Scan for the cell matching the given text and deliver its (x, y) coordinate at center. 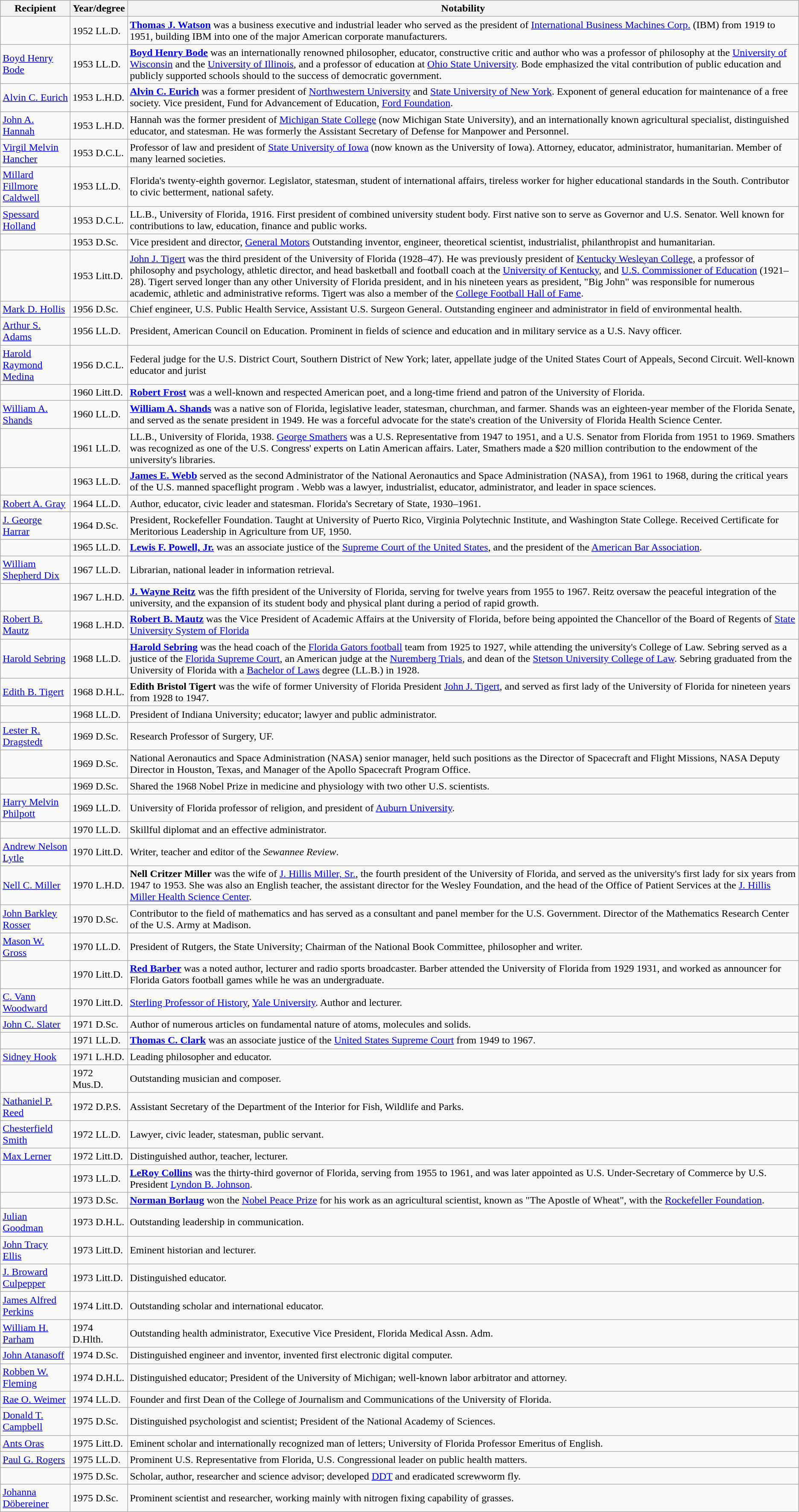
Outstanding musician and composer. (464, 1079)
1971 LL.D. (99, 1040)
J. Broward Culpepper (35, 1278)
Distinguished educator. (464, 1278)
Johanna Döbereiner (35, 1498)
Leading philosopher and educator. (464, 1057)
1974 Litt.D. (99, 1306)
Sterling Professor of History, Yale University. Author and lecturer. (464, 1002)
Julian Goodman (35, 1222)
1971 D.Sc. (99, 1024)
Max Lerner (35, 1156)
Shared the 1968 Nobel Prize in medicine and physiology with two other U.S. scientists. (464, 786)
Skillful diplomat and an effective administrator. (464, 830)
John Atanasoff (35, 1355)
1974 D.H.L. (99, 1378)
1972 LL.D. (99, 1134)
1972 D.P.S. (99, 1106)
William Shepherd Dix (35, 569)
John A. Hannah (35, 125)
Recipient (35, 9)
President of Rutgers, the State University; Chairman of the National Book Committee, philosopher and writer. (464, 947)
1974 D.Hlth. (99, 1333)
1956 LL.D. (99, 331)
Author of numerous articles on fundamental nature of atoms, molecules and solids. (464, 1024)
President, American Council on Education. Prominent in fields of science and education and in military service as a U.S. Navy officer. (464, 331)
William A. Shands (35, 415)
1975 LL.D. (99, 1460)
Norman Borlaug won the Nobel Peace Prize for his work as an agricultural scientist, known as "The Apostle of Wheat", with the Rockefeller Foundation. (464, 1200)
1953 Litt.D. (99, 276)
Distinguished author, teacher, lecturer. (464, 1156)
1972 Litt.D. (99, 1156)
1963 LL.D. (99, 481)
Lawyer, civic leader, statesman, public servant. (464, 1134)
Author, educator, civic leader and statesman. Florida's Secretary of State, 1930–1961. (464, 504)
Virgil Melvin Hancher (35, 153)
1967 L.H.D. (99, 597)
Outstanding scholar and international educator. (464, 1306)
1952 LL.D. (99, 31)
Paul G. Rogers (35, 1460)
Nell C. Miller (35, 886)
1968 L.H.D. (99, 625)
Andrew Nelson Lytle (35, 852)
1960 LL.D. (99, 415)
1956 D.Sc. (99, 309)
Arthur S. Adams (35, 331)
John C. Slater (35, 1024)
Harold Raymond Medina (35, 364)
University of Florida professor of religion, and president of Auburn University. (464, 808)
Year/degree (99, 9)
Mark D. Hollis (35, 309)
Rae O. Weimer (35, 1399)
Prominent U.S. Representative from Florida, U.S. Congressional leader on public health matters. (464, 1460)
1970 D.Sc. (99, 919)
Outstanding leadership in communication. (464, 1222)
1967 LL.D. (99, 569)
Vice president and director, General Motors Outstanding inventor, engineer, theoretical scientist, industrialist, philanthropist and humanitarian. (464, 242)
Chesterfield Smith (35, 1134)
Notability (464, 9)
Chief engineer, U.S. Public Health Service, Assistant U.S. Surgeon General. Outstanding engineer and administrator in field of environmental health. (464, 309)
Harry Melvin Philpott (35, 808)
William H. Parham (35, 1333)
Outstanding health administrator, Executive Vice President, Florida Medical Assn. Adm. (464, 1333)
President of Indiana University; educator; lawyer and public administrator. (464, 714)
John Barkley Rosser (35, 919)
1953 D.Sc. (99, 242)
Alvin C. Eurich (35, 97)
Eminent historian and lecturer. (464, 1250)
Writer, teacher and editor of the Sewannee Review. (464, 852)
1969 LL.D. (99, 808)
Robert Frost was a well-known and respected American poet, and a long-time friend and patron of the University of Florida. (464, 393)
Assistant Secretary of the Department of the Interior for Fish, Wildlife and Parks. (464, 1106)
Harold Sebring (35, 658)
Robert B. Mautz (35, 625)
Distinguished educator; President of the University of Michigan; well-known labor arbitrator and attorney. (464, 1378)
Lewis F. Powell, Jr. was an associate justice of the Supreme Court of the United States, and the president of the American Bar Association. (464, 548)
1971 L.H.D. (99, 1057)
1956 D.C.L. (99, 364)
Robert A. Gray (35, 504)
Edith B. Tigert (35, 692)
Spessard Holland (35, 220)
James Alfred Perkins (35, 1306)
1960 Litt.D. (99, 393)
1972 Mus.D. (99, 1079)
1973 D.Sc. (99, 1200)
Thomas C. Clark was an associate justice of the United States Supreme Court from 1949 to 1967. (464, 1040)
Scholar, author, researcher and science advisor; developed DDT and eradicated screwworm fly. (464, 1476)
Prominent scientist and researcher, working mainly with nitrogen fixing capability of grasses. (464, 1498)
1973 D.H.L. (99, 1222)
1968 D.H.L. (99, 692)
Eminent scholar and internationally recognized man of letters; University of Florida Professor Emeritus of English. (464, 1443)
1974 LL.D. (99, 1399)
Distinguished engineer and inventor, invented first electronic digital computer. (464, 1355)
Ants Oras (35, 1443)
1975 Litt.D. (99, 1443)
J. George Harrar (35, 526)
Millard Fillmore Caldwell (35, 186)
Librarian, national leader in information retrieval. (464, 569)
C. Vann Woodward (35, 1002)
John Tracy Ellis (35, 1250)
1965 LL.D. (99, 548)
1973 LL.D. (99, 1178)
Lester R. Dragstedt (35, 736)
1964 LL.D. (99, 504)
Distinguished psychologist and scientist; President of the National Academy of Sciences. (464, 1421)
Research Professor of Surgery, UF. (464, 736)
Boyd Henry Bode (35, 64)
Founder and first Dean of the College of Journalism and Communications of the University of Florida. (464, 1399)
Donald T. Campbell (35, 1421)
Nathaniel P. Reed (35, 1106)
Robben W. Fleming (35, 1378)
1974 D.Sc. (99, 1355)
1964 D.Sc. (99, 526)
1961 LL.D. (99, 448)
Sidney Hook (35, 1057)
Mason W. Gross (35, 947)
1970 L.H.D. (99, 886)
